Return the (X, Y) coordinate for the center point of the cell that contains the specified text.  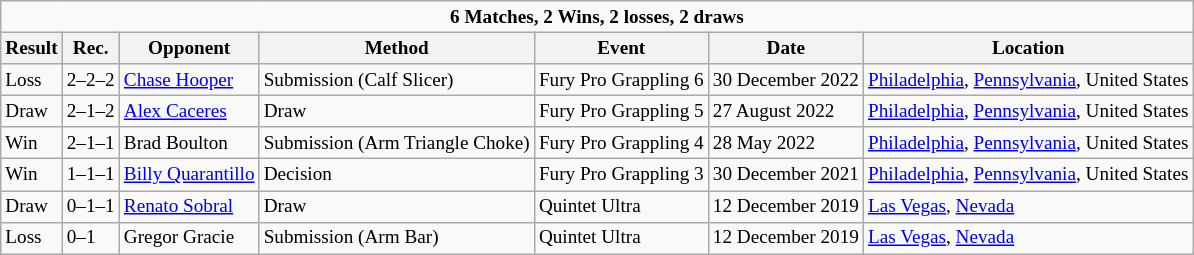
Result (32, 48)
Opponent (189, 48)
Chase Hooper (189, 80)
2–2–2 (90, 80)
28 May 2022 (786, 143)
0–1–1 (90, 206)
Submission (Arm Bar) (396, 238)
Fury Pro Grappling 6 (621, 80)
Event (621, 48)
Fury Pro Grappling 3 (621, 175)
6 Matches, 2 Wins, 2 losses, 2 draws (597, 17)
Billy Quarantillo (189, 175)
2–1–2 (90, 111)
Method (396, 48)
0–1 (90, 238)
Brad Boulton (189, 143)
Date (786, 48)
Submission (Arm Triangle Choke) (396, 143)
Alex Caceres (189, 111)
Renato Sobral (189, 206)
2–1–1 (90, 143)
Gregor Gracie (189, 238)
Decision (396, 175)
1–1–1 (90, 175)
Fury Pro Grappling 4 (621, 143)
Location (1028, 48)
Submission (Calf Slicer) (396, 80)
30 December 2021 (786, 175)
Fury Pro Grappling 5 (621, 111)
30 December 2022 (786, 80)
Rec. (90, 48)
27 August 2022 (786, 111)
